Locate the cell with the specified text and output its (X, Y) center coordinate. 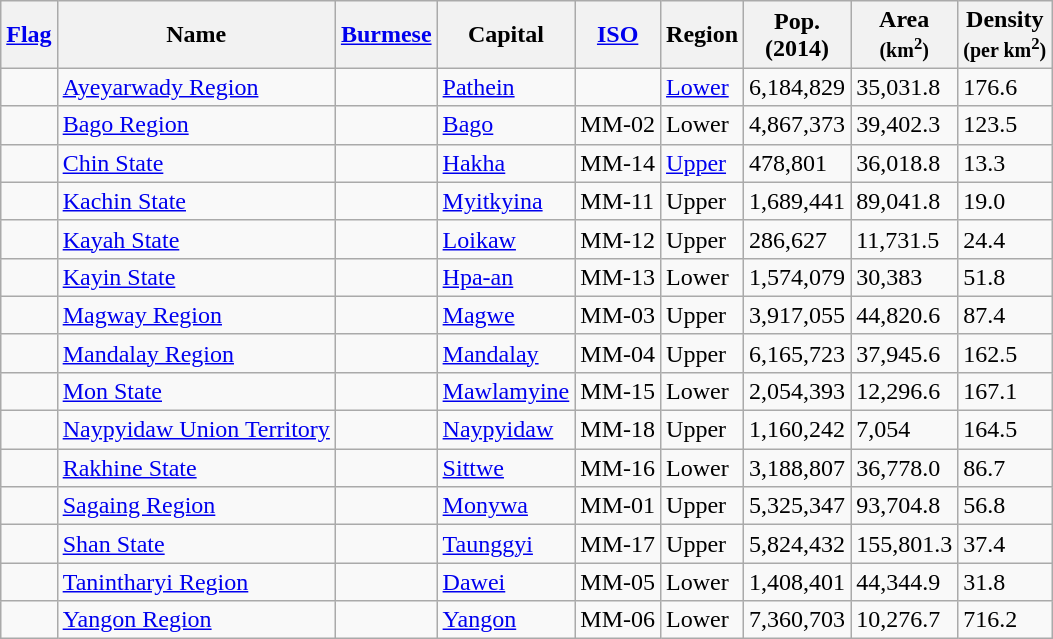
Chin State (196, 163)
123.5 (1005, 125)
Pathein (506, 87)
MM-12 (618, 239)
167.1 (1005, 391)
162.5 (1005, 353)
Mon State (196, 391)
MM-17 (618, 544)
Myitkyina (506, 201)
Bago Region (196, 125)
ISO (618, 34)
Loikaw (506, 239)
3,917,055 (798, 315)
6,184,829 (798, 87)
89,041.8 (904, 201)
3,188,807 (798, 468)
Sagaing Region (196, 506)
Dawei (506, 582)
24.4 (1005, 239)
155,801.3 (904, 544)
Hakha (506, 163)
Monywa (506, 506)
Mandalay (506, 353)
Flag (29, 34)
Sittwe (506, 468)
Yangon (506, 620)
Bago (506, 125)
36,778.0 (904, 468)
Area(km2) (904, 34)
86.7 (1005, 468)
19.0 (1005, 201)
10,276.7 (904, 620)
Pop.(2014) (798, 34)
Naypyidaw (506, 430)
5,325,347 (798, 506)
5,824,432 (798, 544)
36,018.8 (904, 163)
MM-16 (618, 468)
1,689,441 (798, 201)
1,408,401 (798, 582)
2,054,393 (798, 391)
37,945.6 (904, 353)
Naypyidaw Union Territory (196, 430)
1,160,242 (798, 430)
44,344.9 (904, 582)
Kachin State (196, 201)
MM-15 (618, 391)
Mandalay Region (196, 353)
87.4 (1005, 315)
11,731.5 (904, 239)
MM-04 (618, 353)
37.4 (1005, 544)
Burmese (386, 34)
12,296.6 (904, 391)
MM-13 (618, 277)
Region (702, 34)
13.3 (1005, 163)
Name (196, 34)
Capital (506, 34)
56.8 (1005, 506)
MM-05 (618, 582)
MM-14 (618, 163)
MM-11 (618, 201)
MM-06 (618, 620)
1,574,079 (798, 277)
Kayah State (196, 239)
Magwe (506, 315)
Density(per km2) (1005, 34)
Taunggyi (506, 544)
39,402.3 (904, 125)
MM-18 (618, 430)
35,031.8 (904, 87)
Yangon Region (196, 620)
164.5 (1005, 430)
Rakhine State (196, 468)
93,704.8 (904, 506)
MM-01 (618, 506)
Ayeyarwady Region (196, 87)
716.2 (1005, 620)
7,054 (904, 430)
44,820.6 (904, 315)
7,360,703 (798, 620)
Tanintharyi Region (196, 582)
MM-03 (618, 315)
MM-02 (618, 125)
478,801 (798, 163)
Magway Region (196, 315)
6,165,723 (798, 353)
Kayin State (196, 277)
4,867,373 (798, 125)
286,627 (798, 239)
Shan State (196, 544)
31.8 (1005, 582)
Hpa-an (506, 277)
51.8 (1005, 277)
176.6 (1005, 87)
30,383 (904, 277)
Mawlamyine (506, 391)
